Pinpoint the cell where the given text exists, returning its (X, Y) midpoint coordinate. 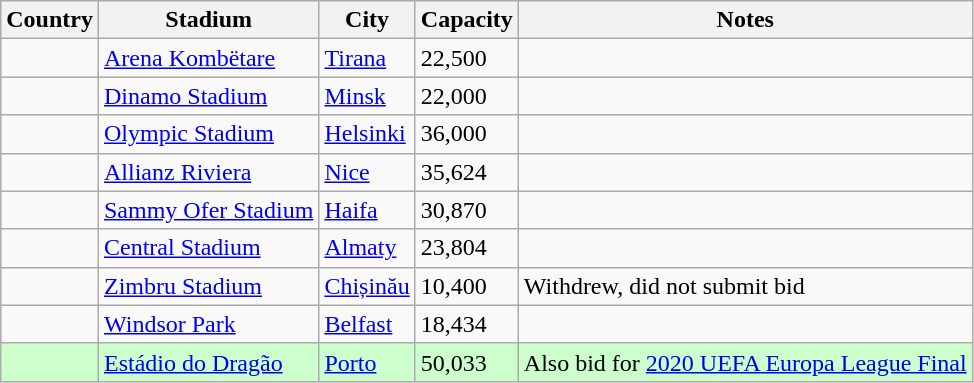
10,400 (466, 286)
Arena Kombëtare (208, 58)
Also bid for 2020 UEFA Europa League Final (745, 362)
Estádio do Dragão (208, 362)
Helsinki (367, 134)
Nice (367, 172)
Central Stadium (208, 248)
Chișinău (367, 286)
50,033 (466, 362)
18,434 (466, 324)
Porto (367, 362)
Capacity (466, 20)
Minsk (367, 96)
Withdrew, did not submit bid (745, 286)
30,870 (466, 210)
22,500 (466, 58)
23,804 (466, 248)
Stadium (208, 20)
Belfast (367, 324)
22,000 (466, 96)
35,624 (466, 172)
Dinamo Stadium (208, 96)
Almaty (367, 248)
Haifa (367, 210)
Zimbru Stadium (208, 286)
Allianz Riviera (208, 172)
Country (50, 20)
Windsor Park (208, 324)
Olympic Stadium (208, 134)
36,000 (466, 134)
Tirana (367, 58)
Notes (745, 20)
City (367, 20)
Sammy Ofer Stadium (208, 210)
